Find where the given text appears and provide that cell's center as (X, Y) coordinate. 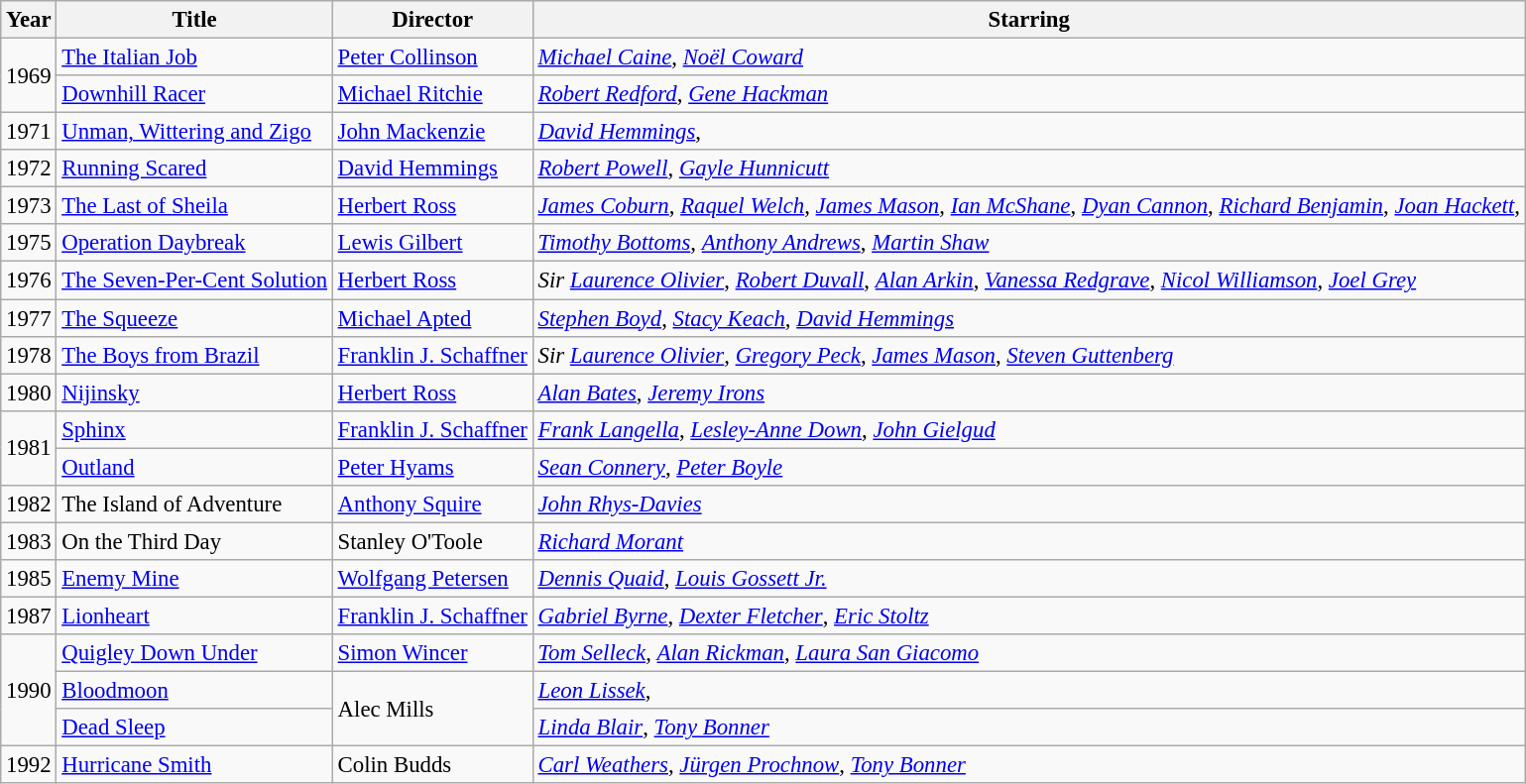
Unman, Wittering and Zigo (194, 132)
Alec Mills (432, 710)
1975 (29, 243)
John Rhys-Davies (1029, 504)
Sir Laurence Olivier, Robert Duvall, Alan Arkin, Vanessa Redgrave, Nicol Williamson, Joel Grey (1029, 280)
Robert Redford, Gene Hackman (1029, 94)
Starring (1029, 20)
Anthony Squire (432, 504)
Peter Collinson (432, 57)
Lionheart (194, 616)
Dead Sleep (194, 728)
Leon Lissek, (1029, 691)
Year (29, 20)
Carl Weathers, Jürgen Prochnow, Tony Bonner (1029, 765)
1972 (29, 168)
Sean Connery, Peter Boyle (1029, 467)
Nijinsky (194, 392)
Sphinx (194, 429)
1976 (29, 280)
Michael Ritchie (432, 94)
Director (432, 20)
1992 (29, 765)
On the Third Day (194, 541)
1971 (29, 132)
Wolfgang Petersen (432, 579)
Title (194, 20)
1981 (29, 448)
Richard Morant (1029, 541)
The Squeeze (194, 318)
Bloodmoon (194, 691)
The Boys from Brazil (194, 355)
John Mackenzie (432, 132)
Tom Selleck, Alan Rickman, Laura San Giacomo (1029, 653)
Timothy Bottoms, Anthony Andrews, Martin Shaw (1029, 243)
1983 (29, 541)
1990 (29, 690)
Outland (194, 467)
Enemy Mine (194, 579)
Downhill Racer (194, 94)
Peter Hyams (432, 467)
The Island of Adventure (194, 504)
Dennis Quaid, Louis Gossett Jr. (1029, 579)
1969 (29, 75)
Quigley Down Under (194, 653)
Hurricane Smith (194, 765)
Stanley O'Toole (432, 541)
1977 (29, 318)
Alan Bates, Jeremy Irons (1029, 392)
Robert Powell, Gayle Hunnicutt (1029, 168)
1982 (29, 504)
1973 (29, 206)
Michael Apted (432, 318)
Stephen Boyd, Stacy Keach, David Hemmings (1029, 318)
Frank Langella, Lesley-Anne Down, John Gielgud (1029, 429)
1980 (29, 392)
Michael Caine, Noël Coward (1029, 57)
Operation Daybreak (194, 243)
Simon Wincer (432, 653)
Sir Laurence Olivier, Gregory Peck, James Mason, Steven Guttenberg (1029, 355)
1985 (29, 579)
Colin Budds (432, 765)
David Hemmings, (1029, 132)
Running Scared (194, 168)
The Italian Job (194, 57)
The Last of Sheila (194, 206)
Lewis Gilbert (432, 243)
1987 (29, 616)
Linda Blair, Tony Bonner (1029, 728)
David Hemmings (432, 168)
1978 (29, 355)
Gabriel Byrne, Dexter Fletcher, Eric Stoltz (1029, 616)
The Seven-Per-Cent Solution (194, 280)
James Coburn, Raquel Welch, James Mason, Ian McShane, Dyan Cannon, Richard Benjamin, Joan Hackett, (1029, 206)
